Provide the (x, y) coordinate of the cell's center where the given text is located.  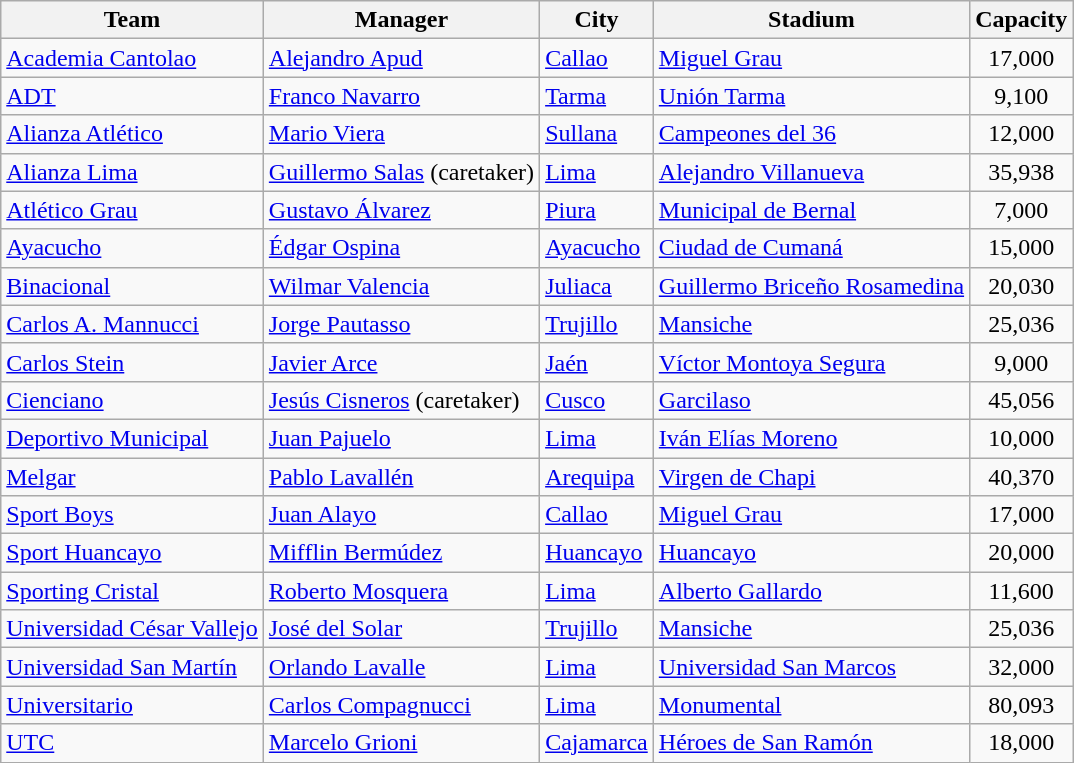
9,100 (1022, 96)
Juliaca (597, 286)
Jorge Pautasso (401, 324)
Wilmar Valencia (401, 286)
12,000 (1022, 134)
9,000 (1022, 362)
Piura (597, 210)
35,938 (1022, 172)
Atlético Grau (132, 210)
Capacity (1022, 20)
80,093 (1022, 705)
Ciudad de Cumaná (811, 248)
Cajamarca (597, 743)
20,000 (1022, 553)
15,000 (1022, 248)
Orlando Lavalle (401, 667)
UTC (132, 743)
Arequipa (597, 477)
10,000 (1022, 438)
Sporting Cristal (132, 591)
José del Solar (401, 629)
Alejandro Apud (401, 58)
Carlos Stein (132, 362)
Jaén (597, 362)
Iván Elías Moreno (811, 438)
Municipal de Bernal (811, 210)
Universidad San Martín (132, 667)
Roberto Mosquera (401, 591)
Stadium (811, 20)
Marcelo Grioni (401, 743)
Jesús Cisneros (caretaker) (401, 400)
40,370 (1022, 477)
Sullana (597, 134)
11,600 (1022, 591)
Manager (401, 20)
45,056 (1022, 400)
Team (132, 20)
Universitario (132, 705)
20,030 (1022, 286)
Sport Boys (132, 515)
Alianza Lima (132, 172)
Alianza Atlético (132, 134)
Unión Tarma (811, 96)
Franco Navarro (401, 96)
Binacional (132, 286)
7,000 (1022, 210)
32,000 (1022, 667)
Carlos A. Mannucci (132, 324)
Héroes de San Ramón (811, 743)
Pablo Lavallén (401, 477)
Juan Pajuelo (401, 438)
Campeones del 36 (811, 134)
Javier Arce (401, 362)
Universidad César Vallejo (132, 629)
Garcilaso (811, 400)
Cusco (597, 400)
Deportivo Municipal (132, 438)
ADT (132, 96)
Monumental (811, 705)
Academia Cantolao (132, 58)
Tarma (597, 96)
Cienciano (132, 400)
Sport Huancayo (132, 553)
Alejandro Villanueva (811, 172)
Carlos Compagnucci (401, 705)
Édgar Ospina (401, 248)
Guillermo Salas (caretaker) (401, 172)
Guillermo Briceño Rosamedina (811, 286)
Alberto Gallardo (811, 591)
City (597, 20)
Juan Alayo (401, 515)
Virgen de Chapi (811, 477)
Universidad San Marcos (811, 667)
Mifflin Bermúdez (401, 553)
Víctor Montoya Segura (811, 362)
18,000 (1022, 743)
Melgar (132, 477)
Gustavo Álvarez (401, 210)
Mario Viera (401, 134)
